Determine the [x, y] coordinate at the center of the cell enclosing the given text.  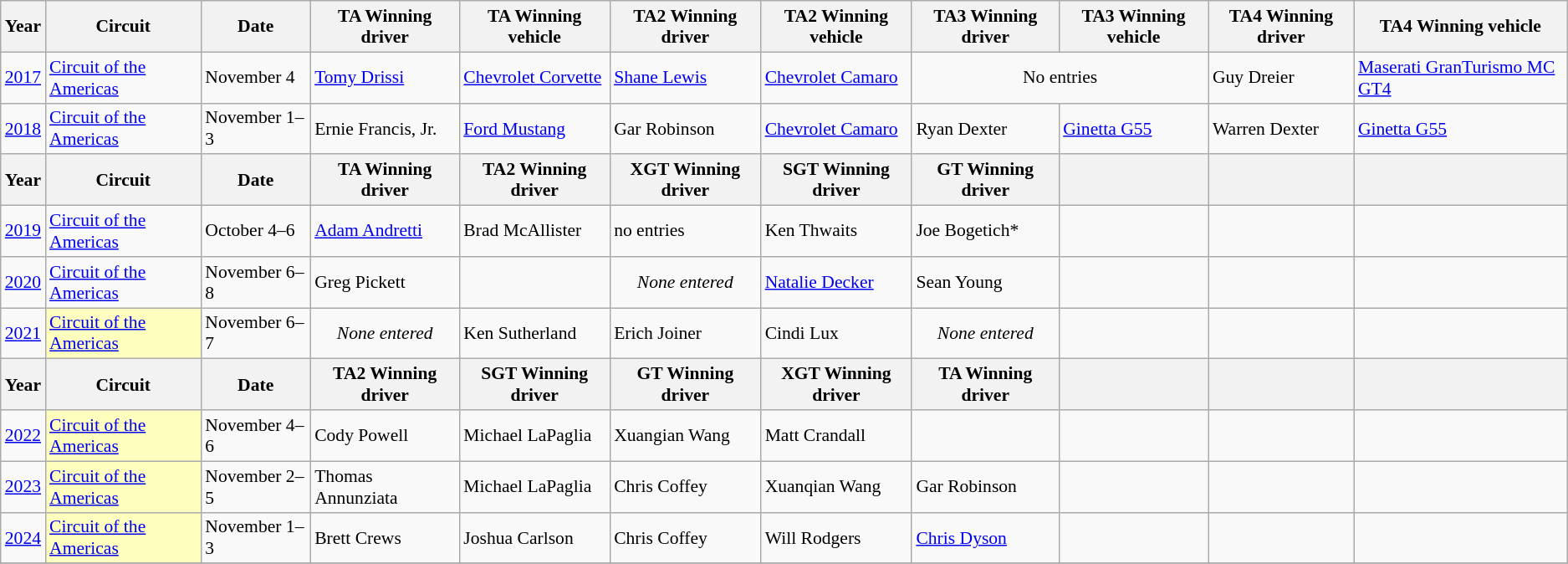
TA3 Winning vehicle [1134, 27]
Ernie Francis, Jr. [385, 129]
2023 [23, 487]
October 4–6 [256, 231]
2018 [23, 129]
TA3 Winning driver [985, 27]
Cindi Lux [836, 333]
no entries [685, 231]
Guy Dreier [1281, 77]
Will Rodgers [836, 537]
Ken Sutherland [534, 333]
Xuanqian Wang [836, 487]
Ken Thwaits [836, 231]
November 4 [256, 77]
No entries [1060, 77]
TA2 Winning vehicle [836, 27]
Brad McAllister [534, 231]
Tomy Drissi [385, 77]
Chevrolet Corvette [534, 77]
2021 [23, 333]
Joshua Carlson [534, 537]
2020 [23, 283]
Greg Pickett [385, 283]
TA4 Winning vehicle [1460, 27]
Chris Dyson [985, 537]
Thomas Annunziata [385, 487]
November 2–5 [256, 487]
Joe Bogetich* [985, 231]
Sean Young [985, 283]
November 6–8 [256, 283]
Cody Powell [385, 435]
Erich Joiner [685, 333]
Ford Mustang [534, 129]
November 4–6 [256, 435]
2017 [23, 77]
Maserati GranTurismo MC GT4 [1460, 77]
Shane Lewis [685, 77]
TA Winning vehicle [534, 27]
Warren Dexter [1281, 129]
Natalie Decker [836, 283]
TA4 Winning driver [1281, 27]
Ryan Dexter [985, 129]
2022 [23, 435]
Matt Crandall [836, 435]
Xuangian Wang [685, 435]
2024 [23, 537]
November 6–7 [256, 333]
Adam Andretti [385, 231]
Brett Crews [385, 537]
2019 [23, 231]
